Capture the cell that displays the provided text and extract its (x, y) central coordinate. 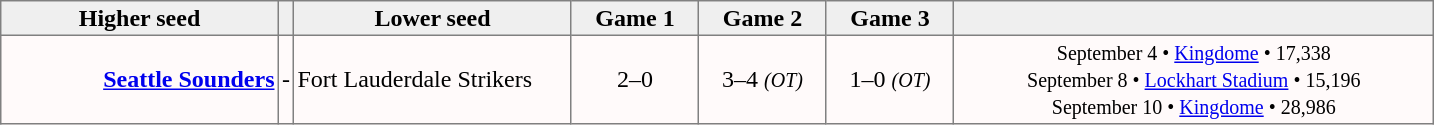
Higher seed (140, 18)
September 4 • Kingdome • 17,338September 8 • Lockhart Stadium • 15,196September 10 • Kingdome • 28,986 (1194, 79)
3–4 (OT) (763, 79)
Lower seed (433, 18)
Game 3 (890, 18)
Game 2 (763, 18)
Game 1 (635, 18)
Seattle Sounders (140, 79)
2–0 (635, 79)
- (286, 79)
1–0 (OT) (890, 79)
Fort Lauderdale Strikers (433, 79)
